Provide the (X, Y) coordinate of the cell's center where the given text is located.  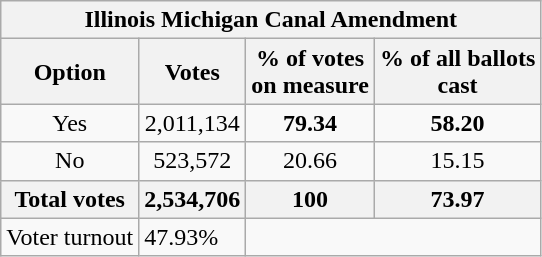
2,534,706 (192, 199)
58.20 (457, 123)
15.15 (457, 161)
20.66 (310, 161)
Option (70, 72)
Voter turnout (70, 237)
Yes (70, 123)
No (70, 161)
Votes (192, 72)
523,572 (192, 161)
79.34 (310, 123)
% of voteson measure (310, 72)
% of all ballotscast (457, 72)
47.93% (192, 237)
100 (310, 199)
73.97 (457, 199)
Total votes (70, 199)
Illinois Michigan Canal Amendment (271, 20)
2,011,134 (192, 123)
